Detect which cell encompasses the target text, then output its (X, Y) center coordinate. 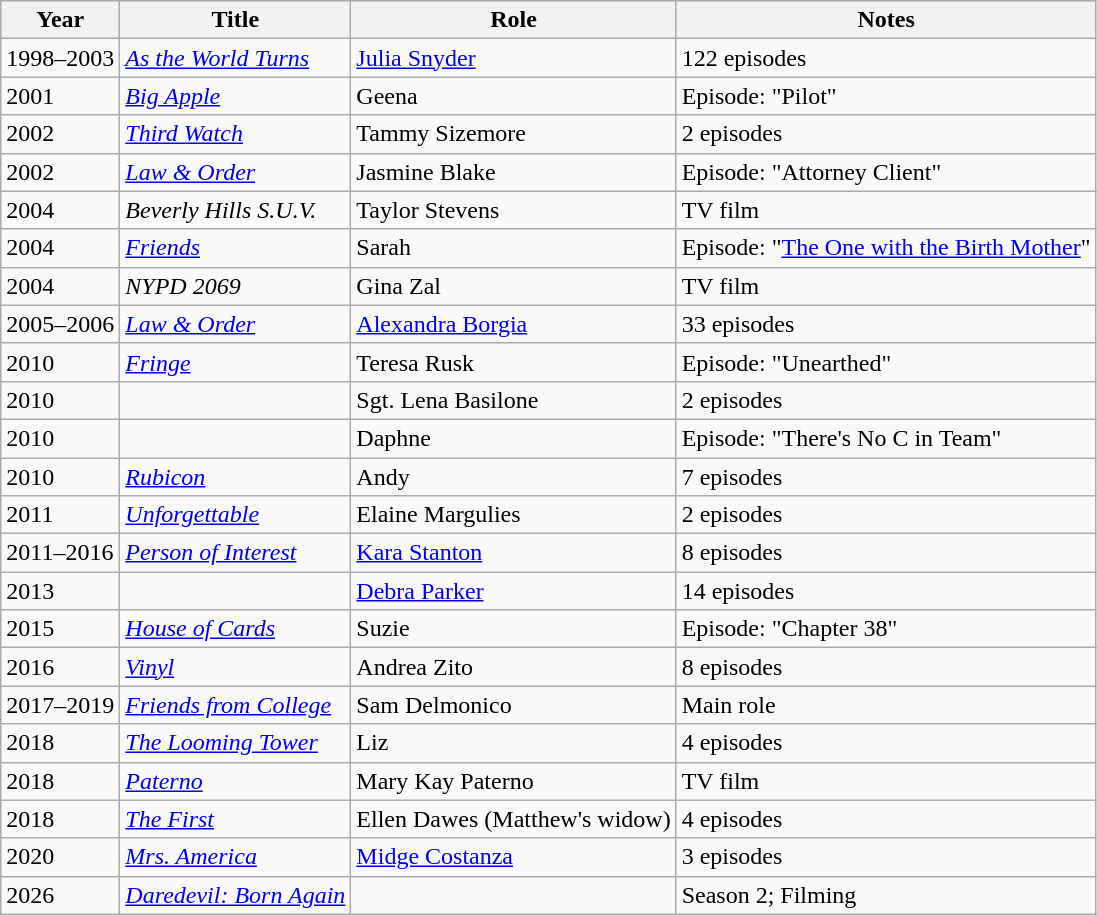
2011–2016 (60, 553)
Gina Zal (514, 286)
Episode: "There's No C in Team" (886, 438)
Sarah (514, 248)
Rubicon (236, 477)
2017–2019 (60, 705)
Debra Parker (514, 591)
Main role (886, 705)
Friends from College (236, 705)
Unforgettable (236, 515)
Ellen Dawes (Matthew's widow) (514, 819)
Friends (236, 248)
Teresa Rusk (514, 362)
Elaine Margulies (514, 515)
NYPD 2069 (236, 286)
Person of Interest (236, 553)
The First (236, 819)
Episode: "Unearthed" (886, 362)
2026 (60, 895)
Geena (514, 96)
2005–2006 (60, 324)
Third Watch (236, 134)
Episode: "Chapter 38" (886, 629)
Year (60, 20)
Daredevil: Born Again (236, 895)
33 episodes (886, 324)
Season 2; Filming (886, 895)
The Looming Tower (236, 743)
Notes (886, 20)
1998–2003 (60, 58)
Daphne (514, 438)
Taylor Stevens (514, 210)
Vinyl (236, 667)
Liz (514, 743)
Sam Delmonico (514, 705)
Andy (514, 477)
122 episodes (886, 58)
Episode: "The One with the Birth Mother" (886, 248)
Suzie (514, 629)
Jasmine Blake (514, 172)
Mary Kay Paterno (514, 781)
7 episodes (886, 477)
Big Apple (236, 96)
Tammy Sizemore (514, 134)
2020 (60, 857)
Role (514, 20)
2015 (60, 629)
As the World Turns (236, 58)
Julia Snyder (514, 58)
2013 (60, 591)
Alexandra Borgia (514, 324)
14 episodes (886, 591)
2011 (60, 515)
Fringe (236, 362)
Title (236, 20)
Episode: "Attorney Client" (886, 172)
Andrea Zito (514, 667)
2001 (60, 96)
Midge Costanza (514, 857)
Kara Stanton (514, 553)
Paterno (236, 781)
House of Cards (236, 629)
2016 (60, 667)
Mrs. America (236, 857)
Beverly Hills S.U.V. (236, 210)
3 episodes (886, 857)
Episode: "Pilot" (886, 96)
Sgt. Lena Basilone (514, 400)
